Locate the cell with the specified text and output its (x, y) center coordinate. 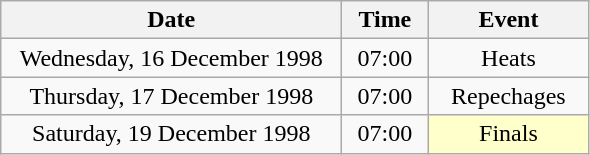
Repechages (508, 96)
Time (385, 20)
Finals (508, 134)
Event (508, 20)
Thursday, 17 December 1998 (172, 96)
Saturday, 19 December 1998 (172, 134)
Wednesday, 16 December 1998 (172, 58)
Heats (508, 58)
Date (172, 20)
